Return the [x, y] coordinate for the center point of the cell that contains the specified text.  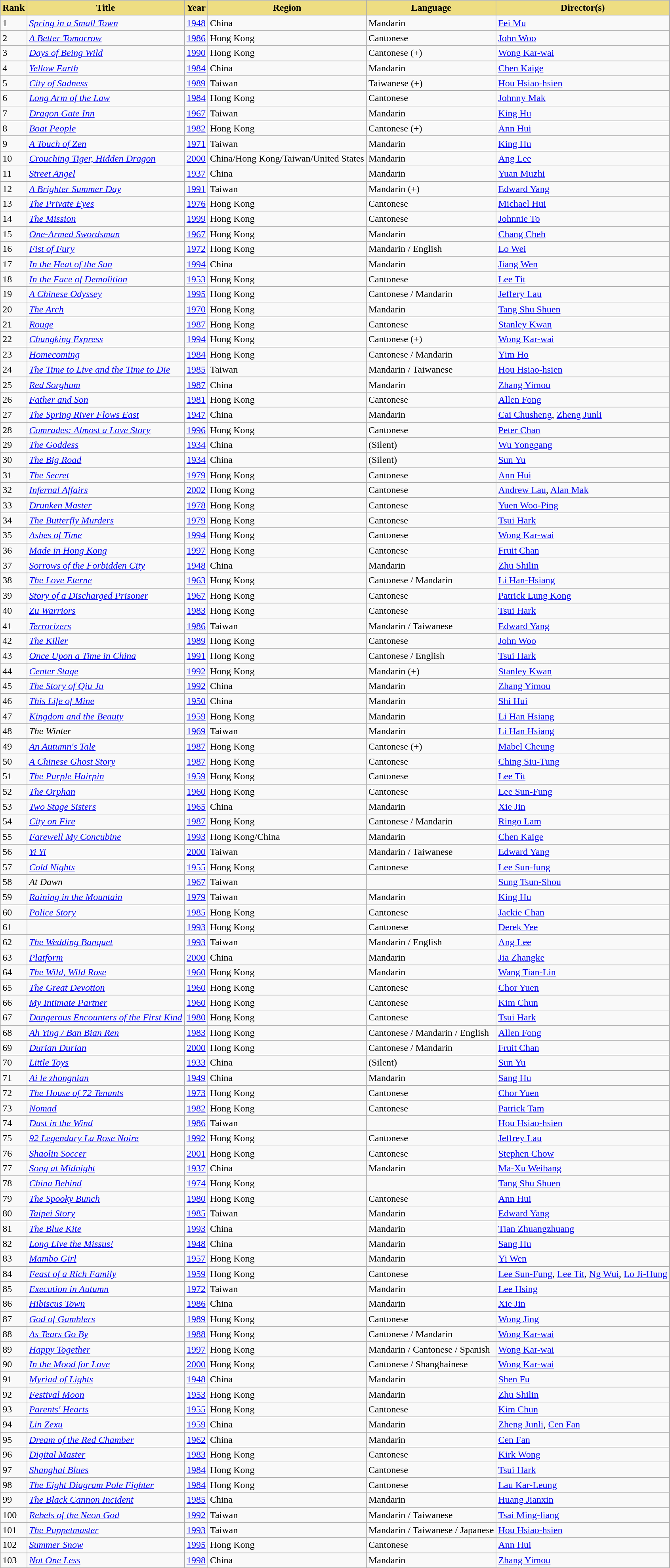
Boat People [106, 128]
Cantonese / English [431, 656]
A Better Tomorrow [106, 38]
Comrades: Almost a Love Story [106, 430]
40 [13, 611]
Ai le zhongnian [106, 1078]
89 [13, 1349]
The Purple Hairpin [106, 776]
Language [431, 8]
Cai Chusheng, Zheng Junli [583, 415]
91 [13, 1379]
Wong Jing [583, 1319]
6 [13, 98]
52 [13, 792]
1962 [196, 1440]
67 [13, 1018]
Nomad [106, 1108]
77 [13, 1168]
82 [13, 1244]
4 [13, 68]
59 [13, 897]
Mabel Cheung [583, 746]
1981 [196, 400]
17 [13, 264]
58 [13, 882]
The Killer [106, 641]
8 [13, 128]
1947 [196, 415]
The Secret [106, 475]
The Mission [106, 219]
A Brighter Summer Day [106, 189]
15 [13, 234]
Chang Cheh [583, 234]
One-Armed Swordsman [106, 234]
39 [13, 596]
2001 [196, 1153]
19 [13, 294]
Zu Warriors [106, 611]
Myriad of Lights [106, 1379]
1971 [196, 143]
Yuen Woo-Ping [583, 505]
62 [13, 942]
13 [13, 204]
Parents' Hearts [106, 1410]
1969 [196, 731]
The Private Eyes [106, 204]
Taipei Story [106, 1214]
85 [13, 1289]
Fei Mu [583, 23]
Jia Zhangke [583, 957]
Wang Tian-Lin [583, 972]
Long Live the Missus! [106, 1244]
Festival Moon [106, 1394]
Huang Jianxin [583, 1500]
Rebels of the Neon God [106, 1515]
Year [196, 8]
Yellow Earth [106, 68]
38 [13, 580]
Shanghai Blues [106, 1470]
Execution in Autumn [106, 1289]
Lau Kar-Leung [583, 1485]
Johnny Mak [583, 98]
61 [13, 927]
The Orphan [106, 792]
As Tears Go By [106, 1334]
12 [13, 189]
Jeffrey Lau [583, 1138]
101 [13, 1530]
Region [287, 8]
In the Mood for Love [106, 1364]
The Spooky Bunch [106, 1199]
2 [13, 38]
1950 [196, 701]
City of Sadness [106, 83]
Terrorizers [106, 626]
100 [13, 1515]
Cantonese / Mandarin / English [431, 1033]
93 [13, 1410]
3 [13, 53]
45 [13, 686]
The Blue Kite [106, 1229]
Not One Less [106, 1560]
Peter Chan [583, 430]
Feast of a Rich Family [106, 1274]
Lee Hsing [583, 1289]
83 [13, 1259]
31 [13, 475]
46 [13, 701]
Jackie Chan [583, 912]
Patrick Lung Kong [583, 596]
57 [13, 867]
18 [13, 279]
21 [13, 324]
24 [13, 369]
Dust in the Wind [106, 1123]
1970 [196, 309]
Rank [13, 8]
73 [13, 1108]
88 [13, 1334]
5 [13, 83]
The Butterfly Murders [106, 520]
The House of 72 Tenants [106, 1093]
Mandarin / Taiwanese / Japanese [431, 1530]
Cantonese / Shanghainese [431, 1364]
102 [13, 1545]
1973 [196, 1093]
23 [13, 354]
1999 [196, 219]
Tian Zhuangzhuang [583, 1229]
Dangerous Encounters of the First Kind [106, 1018]
70 [13, 1063]
Lee Sun-fung [583, 867]
36 [13, 550]
42 [13, 641]
Crouching Tiger, Hidden Dragon [106, 158]
1988 [196, 1334]
Hibiscus Town [106, 1304]
In the Heat of the Sun [106, 264]
76 [13, 1153]
48 [13, 731]
Durian Durian [106, 1048]
1978 [196, 505]
Digital Master [106, 1455]
Farewell My Concubine [106, 837]
Lee Sun-Fung, Lee Tit, Ng Wui, Lo Ji-Hung [583, 1274]
Ah Ying / Ban Bian Ren [106, 1033]
30 [13, 460]
90 [13, 1364]
The Big Road [106, 460]
28 [13, 430]
1974 [196, 1184]
74 [13, 1123]
This Life of Mine [106, 701]
Jeffery Lau [583, 294]
Tsai Ming-liang [583, 1515]
The Great Devotion [106, 988]
Story of a Discharged Prisoner [106, 596]
41 [13, 626]
The Wedding Banquet [106, 942]
71 [13, 1078]
The Time to Live and the Time to Die [106, 369]
The Eight Diagram Pole Fighter [106, 1485]
The Winter [106, 731]
Li Han-Hsiang [583, 580]
10 [13, 158]
37 [13, 565]
The Arch [106, 309]
14 [13, 219]
33 [13, 505]
The Puppetmaster [106, 1530]
56 [13, 852]
1933 [196, 1063]
Dream of the Red Chamber [106, 1440]
In the Face of Demolition [106, 279]
79 [13, 1199]
50 [13, 761]
Ma-Xu Weibang [583, 1168]
22 [13, 339]
God of Gamblers [106, 1319]
Stephen Chow [583, 1153]
An Autumn's Tale [106, 746]
Two Stage Sisters [106, 807]
The Goddess [106, 445]
Chungking Express [106, 339]
Lo Wei [583, 249]
Ching Siu-Tung [583, 761]
Sung Tsun-Shou [583, 882]
Spring in a Small Town [106, 23]
Center Stage [106, 671]
35 [13, 535]
Dragon Gate Inn [106, 113]
63 [13, 957]
Happy Together [106, 1349]
Patrick Tam [583, 1108]
1996 [196, 430]
Michael Hui [583, 204]
Mambo Girl [106, 1259]
Andrew Lau, Alan Mak [583, 490]
China/Hong Kong/Taiwan/United States [287, 158]
Derek Yee [583, 927]
A Chinese Ghost Story [106, 761]
16 [13, 249]
Platform [106, 957]
99 [13, 1500]
Drunken Master [106, 505]
Hong Kong/China [287, 837]
84 [13, 1274]
Taiwanese (+) [431, 83]
1957 [196, 1259]
103 [13, 1560]
China Behind [106, 1184]
The Love Eterne [106, 580]
26 [13, 400]
97 [13, 1470]
Yi Yi [106, 852]
54 [13, 822]
51 [13, 776]
The Wild, Wild Rose [106, 972]
Kirk Wong [583, 1455]
34 [13, 520]
75 [13, 1138]
Little Toys [106, 1063]
53 [13, 807]
My Intimate Partner [106, 1003]
92 Legendary La Rose Noire [106, 1138]
72 [13, 1093]
Johnnie To [583, 219]
25 [13, 384]
Lee Sun-Fung [583, 792]
Kingdom and the Beauty [106, 716]
A Touch of Zen [106, 143]
95 [13, 1440]
Lin Zexu [106, 1425]
Director(s) [583, 8]
98 [13, 1485]
Rouge [106, 324]
Shaolin Soccer [106, 1153]
Raining in the Mountain [106, 897]
29 [13, 445]
Zheng Junli, Cen Fan [583, 1425]
1990 [196, 53]
1949 [196, 1078]
96 [13, 1455]
City on Fire [106, 822]
49 [13, 746]
1963 [196, 580]
Once Upon a Time in China [106, 656]
32 [13, 490]
65 [13, 988]
Wu Yonggang [583, 445]
66 [13, 1003]
Sorrows of the Forbidden City [106, 565]
Cen Fan [583, 1440]
2002 [196, 490]
Infernal Affairs [106, 490]
1965 [196, 807]
Song at Midnight [106, 1168]
Mandarin / Cantonese / Spanish [431, 1349]
1 [13, 23]
At Dawn [106, 882]
The Story of Qiu Ju [106, 686]
Cold Nights [106, 867]
Red Sorghum [106, 384]
Made in Hong Kong [106, 550]
44 [13, 671]
94 [13, 1425]
60 [13, 912]
Yi Wen [583, 1259]
The Spring River Flows East [106, 415]
7 [13, 113]
69 [13, 1048]
Long Arm of the Law [106, 98]
Yim Ho [583, 354]
Title [106, 8]
80 [13, 1214]
68 [13, 1033]
A Chinese Odyssey [106, 294]
Ringo Lam [583, 822]
27 [13, 415]
11 [13, 173]
Summer Snow [106, 1545]
Police Story [106, 912]
Shen Fu [583, 1379]
55 [13, 837]
Days of Being Wild [106, 53]
78 [13, 1184]
86 [13, 1304]
The Black Cannon Incident [106, 1500]
Fist of Fury [106, 249]
87 [13, 1319]
Street Angel [106, 173]
92 [13, 1394]
Jiang Wen [583, 264]
64 [13, 972]
81 [13, 1229]
9 [13, 143]
47 [13, 716]
Homecoming [106, 354]
20 [13, 309]
Father and Son [106, 400]
1976 [196, 204]
43 [13, 656]
1998 [196, 1560]
Ashes of Time [106, 535]
Shi Hui [583, 701]
Yuan Muzhi [583, 173]
